Return the (x, y) coordinate for the center point of the cell that contains the specified text.  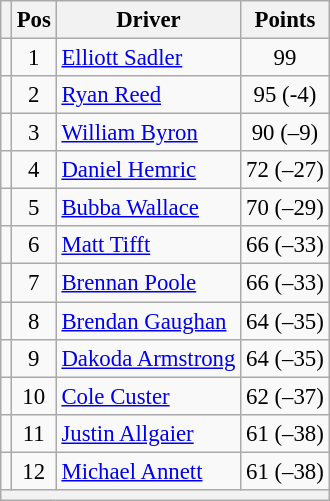
Pos (34, 20)
Elliott Sadler (148, 58)
Ryan Reed (148, 95)
70 (–29) (285, 208)
12 (34, 471)
5 (34, 208)
8 (34, 321)
Driver (148, 20)
Daniel Hemric (148, 170)
1 (34, 58)
90 (–9) (285, 133)
99 (285, 58)
95 (-4) (285, 95)
William Byron (148, 133)
7 (34, 283)
3 (34, 133)
6 (34, 245)
Michael Annett (148, 471)
9 (34, 358)
4 (34, 170)
11 (34, 433)
Brennan Poole (148, 283)
Bubba Wallace (148, 208)
Brendan Gaughan (148, 321)
Dakoda Armstrong (148, 358)
Points (285, 20)
62 (–37) (285, 396)
Justin Allgaier (148, 433)
72 (–27) (285, 170)
Cole Custer (148, 396)
Matt Tifft (148, 245)
10 (34, 396)
2 (34, 95)
